Find where the given text appears and provide that cell's center as [x, y] coordinate. 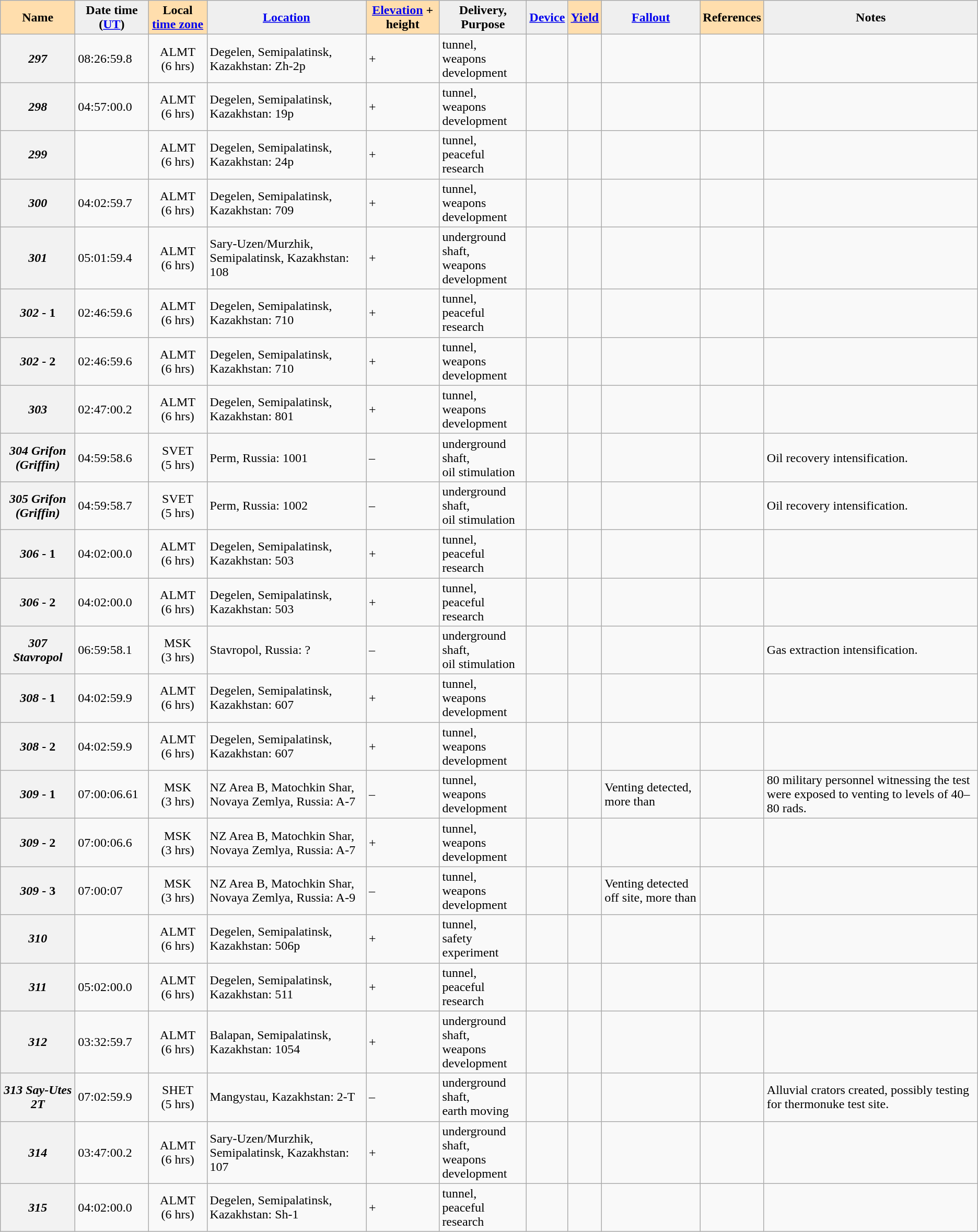
Venting detected off site, more than [651, 891]
Gas extraction intensification. [870, 650]
Local time zone [178, 18]
305 Grifon (Griffin) [38, 505]
Perm, Russia: 1002 [286, 505]
Name [38, 18]
308 - 2 [38, 746]
Degelen, Semipalatinsk, Kazakhstan: Zh-2p [286, 59]
315 [38, 1207]
Venting detected, more than [651, 795]
NZ Area B, Matochkin Shar, Novaya Zemlya, Russia: A-9 [286, 891]
310 [38, 939]
04:57:00.0 [112, 107]
05:02:00.0 [112, 987]
Yield [585, 18]
Degelen, Semipalatinsk, Kazakhstan: 506p [286, 939]
303 [38, 409]
03:32:59.7 [112, 1042]
Degelen, Semipalatinsk, Kazakhstan: 19p [286, 107]
Sary-Uzen/Murzhik, Semipalatinsk, Kazakhstan: 108 [286, 258]
Degelen, Semipalatinsk, Kazakhstan: 511 [286, 987]
05:01:59.4 [112, 258]
297 [38, 59]
298 [38, 107]
Delivery, Purpose [483, 18]
Degelen, Semipalatinsk, Kazakhstan: 709 [286, 203]
Location [286, 18]
07:00:06.6 [112, 843]
07:02:59.9 [112, 1097]
302 - 2 [38, 361]
Stavropol, Russia: ? [286, 650]
Degelen, Semipalatinsk, Kazakhstan: Sh-1 [286, 1207]
03:47:00.2 [112, 1152]
Elevation + height [403, 18]
SHET (5 hrs) [178, 1097]
Notes [870, 18]
309 - 3 [38, 891]
tunnel,safety experiment [483, 939]
Fallout [651, 18]
02:47:00.2 [112, 409]
309 - 1 [38, 795]
Mangystau, Kazakhstan: 2-T [286, 1097]
04:59:58.7 [112, 505]
300 [38, 203]
314 [38, 1152]
306 - 1 [38, 554]
80 military personnel witnessing the test were exposed to venting to levels of 40–80 rads. [870, 795]
309 - 2 [38, 843]
312 [38, 1042]
Degelen, Semipalatinsk, Kazakhstan: 24p [286, 155]
04:02:59.7 [112, 203]
308 - 1 [38, 698]
299 [38, 155]
Alluvial crators created, possibly testing for thermonuke test site. [870, 1097]
References [732, 18]
06:59:58.1 [112, 650]
306 - 2 [38, 602]
302 - 1 [38, 313]
08:26:59.8 [112, 59]
Perm, Russia: 1001 [286, 457]
304 Grifon (Griffin) [38, 457]
Device [548, 18]
311 [38, 987]
07:00:07 [112, 891]
Sary-Uzen/Murzhik, Semipalatinsk, Kazakhstan: 107 [286, 1152]
underground shaft,earth moving [483, 1097]
301 [38, 258]
07:00:06.61 [112, 795]
Date time (UT) [112, 18]
04:59:58.6 [112, 457]
Degelen, Semipalatinsk, Kazakhstan: 801 [286, 409]
307 Stavropol [38, 650]
313 Say-Utes 2T [38, 1097]
Balapan, Semipalatinsk, Kazakhstan: 1054 [286, 1042]
